Capture the cell that displays the provided text and extract its (X, Y) central coordinate. 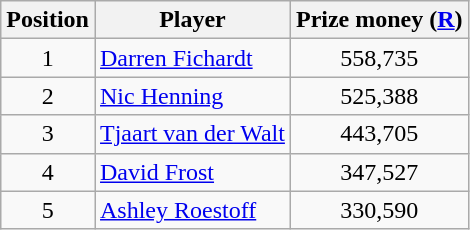
David Frost (192, 172)
Position (48, 20)
1 (48, 58)
3 (48, 134)
Player (192, 20)
Nic Henning (192, 96)
Tjaart van der Walt (192, 134)
4 (48, 172)
330,590 (379, 210)
525,388 (379, 96)
558,735 (379, 58)
Darren Fichardt (192, 58)
Ashley Roestoff (192, 210)
Prize money (R) (379, 20)
443,705 (379, 134)
5 (48, 210)
2 (48, 96)
347,527 (379, 172)
